Provide the (X, Y) coordinate of the cell's center where the given text is located.  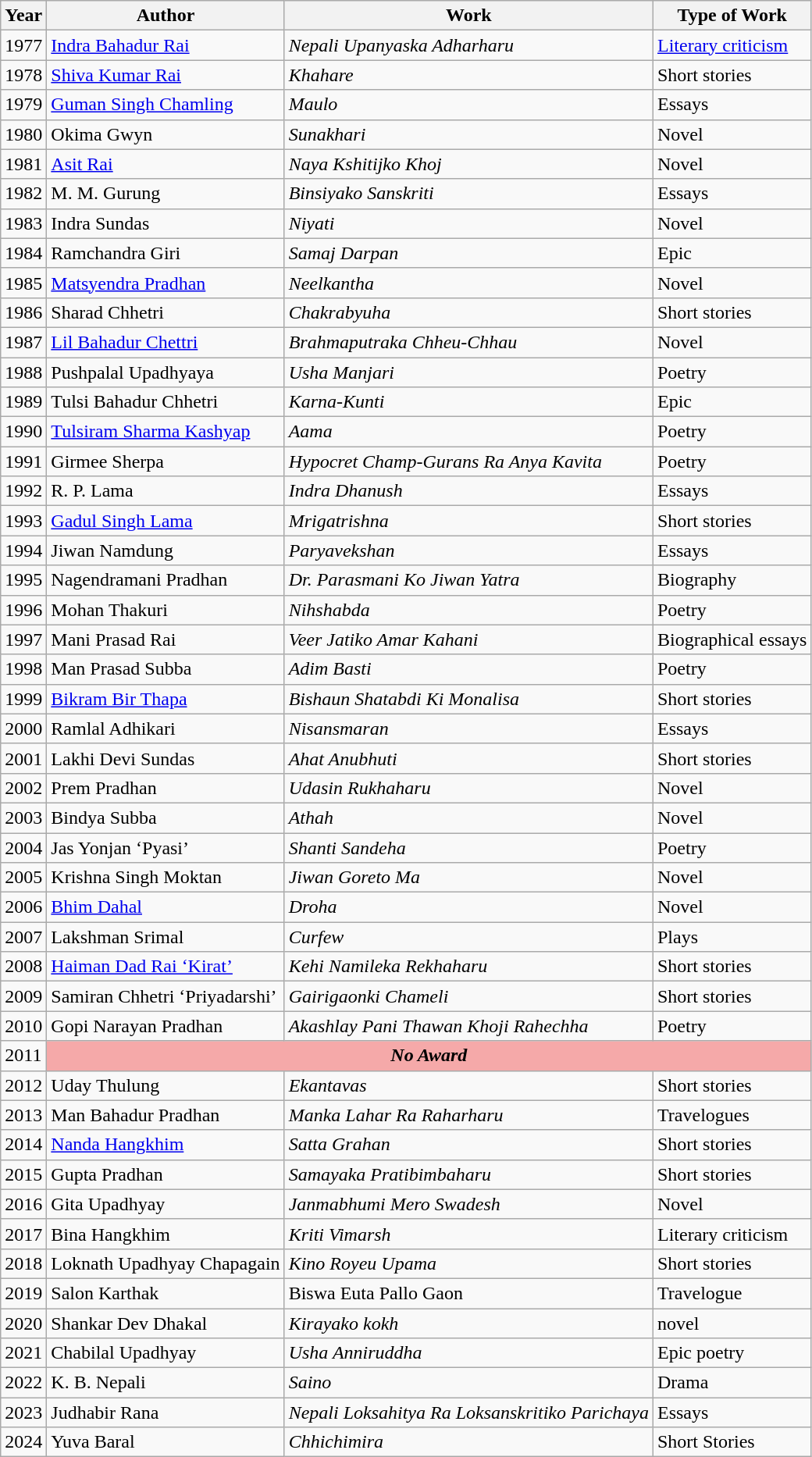
Sunakhari (468, 134)
Akashlay Pani Thawan Khoji Rahechha (468, 1026)
2006 (23, 907)
Asit Rai (166, 164)
1988 (23, 372)
1979 (23, 105)
Jas Yonjan ‘Pyasi’ (166, 847)
Janmabhumi Mero Swadesh (468, 1204)
2005 (23, 878)
Shankar Dev Dhakal (166, 1323)
Samaj Darpan (468, 253)
1995 (23, 580)
Adim Basti (468, 669)
Epic poetry (732, 1353)
Jiwan Goreto Ma (468, 878)
Drama (732, 1383)
1993 (23, 521)
Bikram Bir Thapa (166, 699)
1990 (23, 432)
2024 (23, 1442)
Sharad Chhetri (166, 312)
Uday Thulung (166, 1085)
Gita Upadhyay (166, 1204)
1978 (23, 75)
Gopi Narayan Pradhan (166, 1026)
Nanda Hangkhim (166, 1145)
Biographical essays (732, 639)
2009 (23, 996)
Dr. Parasmani Ko Jiwan Yatra (468, 580)
Yuva Baral (166, 1442)
Nagendramani Pradhan (166, 580)
2002 (23, 788)
Binsiyako Sanskriti (468, 194)
1986 (23, 312)
Mrigatrishna (468, 521)
Salon Karthak (166, 1293)
Type of Work (732, 16)
Chhichimira (468, 1442)
Guman Singh Chamling (166, 105)
Jiwan Namdung (166, 550)
Gairigaonki Chameli (468, 996)
2008 (23, 967)
Bindya Subba (166, 818)
2012 (23, 1085)
Loknath Upadhyay Chapagain (166, 1263)
Athah (468, 818)
Samayaka Pratibimbaharu (468, 1174)
No Award (429, 1056)
Kriti Vimarsh (468, 1234)
Indra Bahadur Rai (166, 45)
Man Bahadur Pradhan (166, 1115)
2003 (23, 818)
2010 (23, 1026)
1977 (23, 45)
Tulsi Bahadur Chhetri (166, 402)
Bina Hangkhim (166, 1234)
Chakrabyuha (468, 312)
2004 (23, 847)
2007 (23, 937)
Nepali Upanyaska Adharharu (468, 45)
Bhim Dahal (166, 907)
2011 (23, 1056)
Udasin Rukhaharu (468, 788)
2017 (23, 1234)
Ramchandra Giri (166, 253)
Brahmaputraka Chheu-Chhau (468, 342)
Kirayako kokh (468, 1323)
Khahare (468, 75)
Ekantavas (468, 1085)
Gupta Pradhan (166, 1174)
Aama (468, 432)
Chabilal Upadhyay (166, 1353)
Manka Lahar Ra Raharharu (468, 1115)
2021 (23, 1353)
Year (23, 16)
Indra Sundas (166, 223)
1981 (23, 164)
Samiran Chhetri ‘Priyadarshi’ (166, 996)
Ramlal Adhikari (166, 728)
Girmee Sherpa (166, 461)
Mohan Thakuri (166, 610)
Gadul Singh Lama (166, 521)
1991 (23, 461)
Okima Gwyn (166, 134)
Ahat Anubhuti (468, 758)
Droha (468, 907)
1985 (23, 283)
2023 (23, 1412)
2013 (23, 1115)
Haiman Dad Rai ‘Kirat’ (166, 967)
novel (732, 1323)
Curfew (468, 937)
Lakshman Srimal (166, 937)
Veer Jatiko Amar Kahani (468, 639)
1980 (23, 134)
Travelogue (732, 1293)
Paryavekshan (468, 550)
Naya Kshitijko Khoj (468, 164)
1987 (23, 342)
Hypocret Champ-Gurans Ra Anya Kavita (468, 461)
2022 (23, 1383)
Satta Grahan (468, 1145)
Karna-Kunti (468, 402)
Kehi Namileka Rekhaharu (468, 967)
1989 (23, 402)
1999 (23, 699)
Mani Prasad Rai (166, 639)
Lil Bahadur Chettri (166, 342)
Work (468, 16)
2015 (23, 1174)
Lakhi Devi Sundas (166, 758)
1998 (23, 669)
Author (166, 16)
2000 (23, 728)
2018 (23, 1263)
1984 (23, 253)
Usha Anniruddha (468, 1353)
Indra Dhanush (468, 491)
1983 (23, 223)
Biswa Euta Pallo Gaon (468, 1293)
K. B. Nepali (166, 1383)
2014 (23, 1145)
1994 (23, 550)
M. M. Gurung (166, 194)
Shanti Sandeha (468, 847)
1992 (23, 491)
Usha Manjari (468, 372)
Man Prasad Subba (166, 669)
Kino Royeu Upama (468, 1263)
Maulo (468, 105)
Plays (732, 937)
Judhabir Rana (166, 1412)
2001 (23, 758)
Bishaun Shatabdi Ki Monalisa (468, 699)
Krishna Singh Moktan (166, 878)
Shiva Kumar Rai (166, 75)
Prem Pradhan (166, 788)
Nihshabda (468, 610)
2019 (23, 1293)
Short Stories (732, 1442)
Nisansmaran (468, 728)
Matsyendra Pradhan (166, 283)
Tulsiram Sharma Kashyap (166, 432)
2020 (23, 1323)
Saino (468, 1383)
Neelkantha (468, 283)
Nepali Loksahitya Ra Loksanskritiko Parichaya (468, 1412)
1996 (23, 610)
Niyati (468, 223)
R. P. Lama (166, 491)
1997 (23, 639)
2016 (23, 1204)
Biography (732, 580)
Pushpalal Upadhyaya (166, 372)
1982 (23, 194)
Travelogues (732, 1115)
